Find where the given text appears and provide that cell's center as [x, y] coordinate. 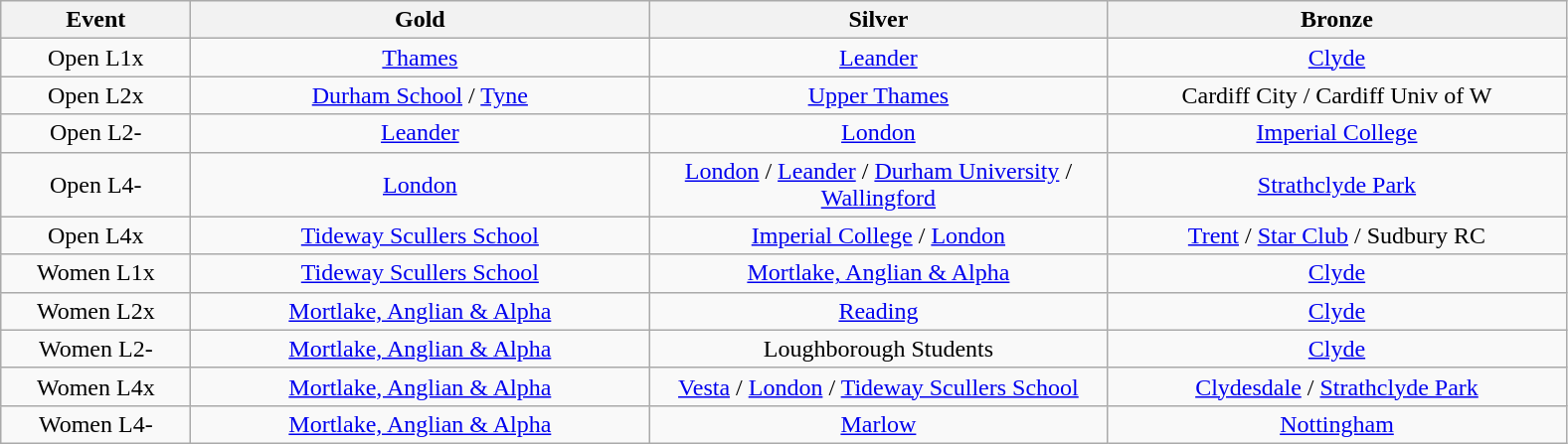
Open L4- [95, 185]
Women L2x [95, 311]
Open L1x [95, 58]
Marlow [879, 424]
Nottingham [1336, 424]
Clydesdale / Strathclyde Park [1336, 386]
Women L1x [95, 273]
Trent / Star Club / Sudbury RC [1336, 235]
Women L4- [95, 424]
Women L4x [95, 386]
Open L4x [95, 235]
Gold [420, 20]
Bronze [1336, 20]
Reading [879, 311]
Cardiff City / Cardiff Univ of W [1336, 95]
Imperial College [1336, 133]
Durham School / Tyne [420, 95]
Open L2- [95, 133]
London / Leander / Durham University / Wallingford [879, 185]
Vesta / London / Tideway Scullers School [879, 386]
Women L2- [95, 349]
Silver [879, 20]
Thames [420, 58]
Imperial College / London [879, 235]
Loughborough Students [879, 349]
Event [95, 20]
Upper Thames [879, 95]
Open L2x [95, 95]
Strathclyde Park [1336, 185]
